Locate the cell with the specified text and output its [x, y] center coordinate. 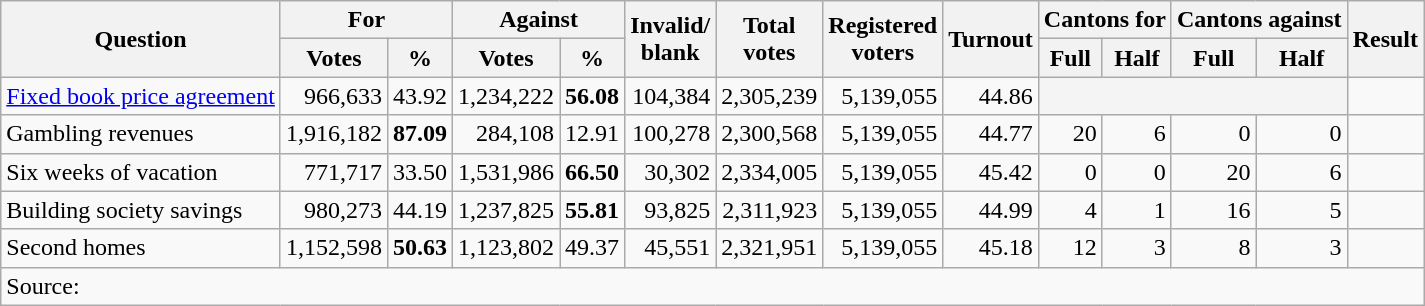
1,531,986 [506, 172]
Registeredvoters [883, 39]
1,152,598 [334, 248]
66.50 [592, 172]
44.99 [991, 210]
Against [539, 20]
12.91 [592, 134]
45.42 [991, 172]
49.37 [592, 248]
Cantons for [1104, 20]
5 [1302, 210]
44.19 [420, 210]
Fixed book price agreement [141, 96]
50.63 [420, 248]
771,717 [334, 172]
8 [1214, 248]
2,334,005 [770, 172]
Question [141, 39]
12 [1070, 248]
45.18 [991, 248]
284,108 [506, 134]
93,825 [670, 210]
980,273 [334, 210]
1 [1136, 210]
1,237,825 [506, 210]
966,633 [334, 96]
30,302 [670, 172]
Six weeks of vacation [141, 172]
Cantons against [1259, 20]
16 [1214, 210]
33.50 [420, 172]
1,123,802 [506, 248]
44.86 [991, 96]
45,551 [670, 248]
1,234,222 [506, 96]
Result [1385, 39]
2,321,951 [770, 248]
2,305,239 [770, 96]
100,278 [670, 134]
Building society savings [141, 210]
2,300,568 [770, 134]
Totalvotes [770, 39]
Invalid/blank [670, 39]
43.92 [420, 96]
1,916,182 [334, 134]
87.09 [420, 134]
55.81 [592, 210]
Source: [712, 286]
4 [1070, 210]
104,384 [670, 96]
44.77 [991, 134]
Second homes [141, 248]
For [366, 20]
56.08 [592, 96]
Turnout [991, 39]
Gambling revenues [141, 134]
2,311,923 [770, 210]
